Return [x, y] of the center of cell containing provided text 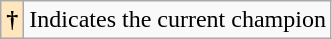
Indicates the current champion [178, 20]
† [12, 20]
